Scan for the cell matching the given text and deliver its (x, y) coordinate at center. 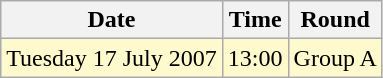
Group A (335, 58)
Round (335, 20)
Time (255, 20)
13:00 (255, 58)
Date (112, 20)
Tuesday 17 July 2007 (112, 58)
